Provide the [x, y] coordinate of the cell's center where the given text is located.  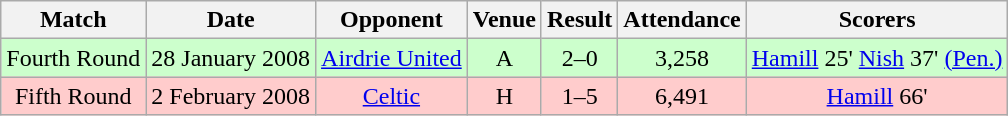
Attendance [682, 20]
Result [579, 20]
Airdrie United [392, 58]
Fifth Round [74, 96]
1–5 [579, 96]
Date [231, 20]
28 January 2008 [231, 58]
2 February 2008 [231, 96]
Hamill 66' [877, 96]
Fourth Round [74, 58]
Venue [504, 20]
3,258 [682, 58]
Match [74, 20]
A [504, 58]
H [504, 96]
Hamill 25' Nish 37' (Pen.) [877, 58]
Scorers [877, 20]
6,491 [682, 96]
2–0 [579, 58]
Opponent [392, 20]
Celtic [392, 96]
